Output the [x, y] coordinate of the center of the cell containing the given text.  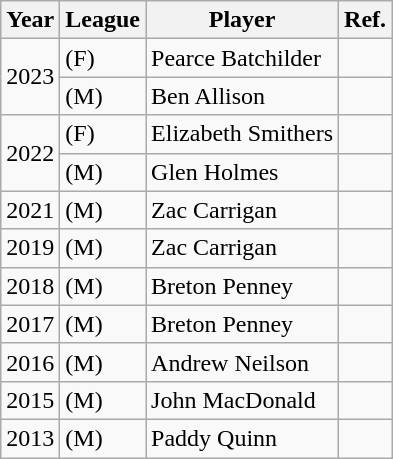
League [103, 20]
2023 [30, 77]
2015 [30, 400]
Ben Allison [242, 96]
Year [30, 20]
Andrew Neilson [242, 362]
Elizabeth Smithers [242, 134]
2017 [30, 324]
John MacDonald [242, 400]
2019 [30, 248]
Pearce Batchilder [242, 58]
2022 [30, 153]
2021 [30, 210]
2013 [30, 438]
Glen Holmes [242, 172]
Paddy Quinn [242, 438]
2016 [30, 362]
Player [242, 20]
2018 [30, 286]
Ref. [366, 20]
